Find where the given text appears and provide that cell's center as (X, Y) coordinate. 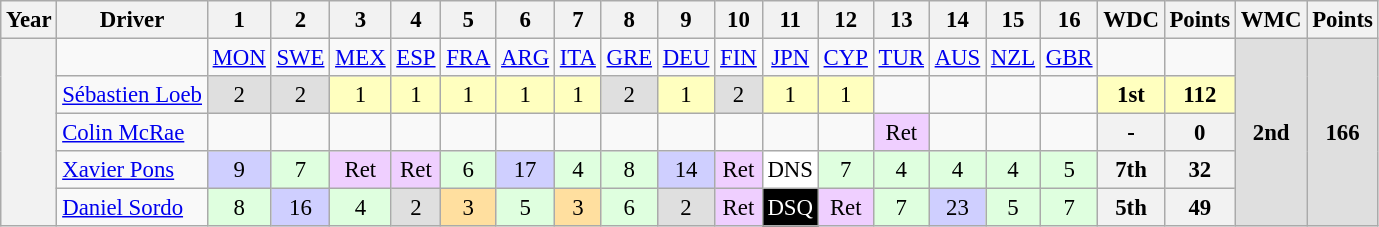
112 (1200, 95)
1st (1131, 95)
TUR (901, 58)
166 (1342, 133)
GBR (1068, 58)
15 (1014, 20)
WDC (1131, 20)
Driver (132, 20)
Sébastien Loeb (132, 95)
FIN (738, 58)
WMC (1272, 20)
2nd (1272, 133)
10 (738, 20)
DSQ (790, 208)
5th (1131, 208)
ARG (526, 58)
32 (1200, 170)
NZL (1014, 58)
Colin McRae (132, 133)
ESP (416, 58)
Xavier Pons (132, 170)
23 (957, 208)
DEU (686, 58)
- (1131, 133)
MEX (360, 58)
FRA (468, 58)
GRE (629, 58)
11 (790, 20)
49 (1200, 208)
ITA (578, 58)
12 (846, 20)
13 (901, 20)
17 (526, 170)
JPN (790, 58)
SWE (300, 58)
0 (1200, 133)
CYP (846, 58)
Daniel Sordo (132, 208)
7th (1131, 170)
AUS (957, 58)
DNS (790, 170)
Year (29, 20)
MON (239, 58)
